Detect which cell encompasses the target text, then output its [x, y] center coordinate. 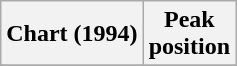
Chart (1994) [72, 34]
Peakposition [189, 34]
